Find where the given text appears and provide that cell's center as [x, y] coordinate. 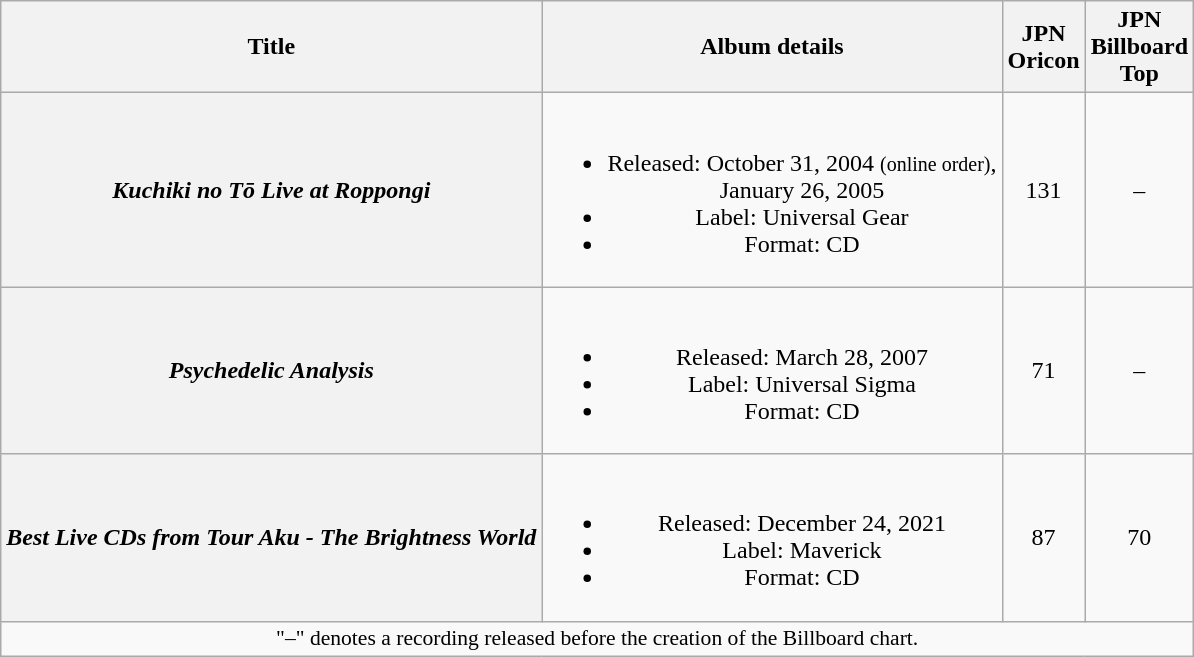
Title [272, 47]
71 [1044, 370]
Released: March 28, 2007Label: Universal SigmaFormat: CD [772, 370]
131 [1044, 190]
Psychedelic Analysis [272, 370]
Released: December 24, 2021Label: MaverickFormat: CD [772, 538]
Kuchiki no Tō Live at Roppongi [272, 190]
87 [1044, 538]
70 [1139, 538]
"–" denotes a recording released before the creation of the Billboard chart. [598, 639]
Album details [772, 47]
Released: October 31, 2004 (online order),January 26, 2005Label: Universal GearFormat: CD [772, 190]
JPNBillboardTop [1139, 47]
JPNOricon [1044, 47]
Best Live CDs from Tour Aku - The Brightness World [272, 538]
